Identify which cell holds the provided text, then report its [X, Y] central coordinate. 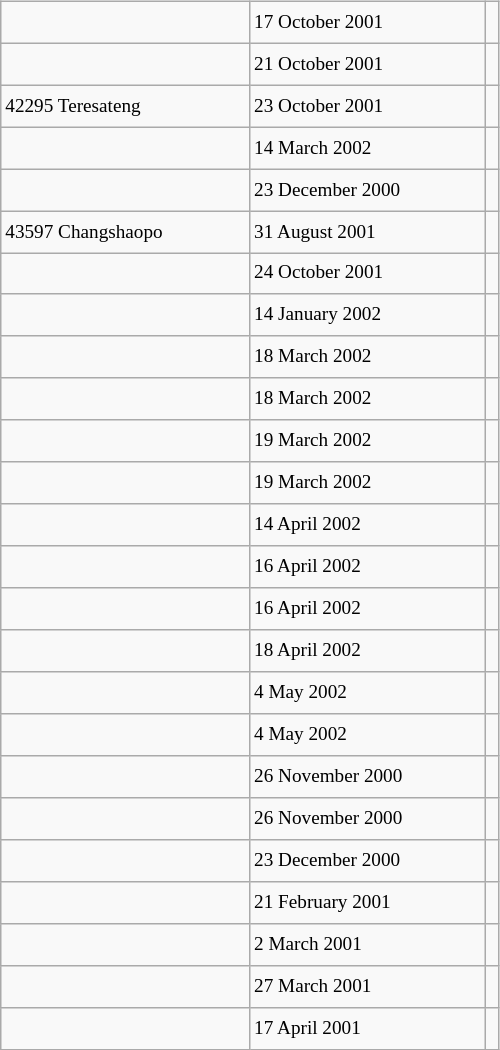
18 April 2002 [368, 651]
14 April 2002 [368, 525]
14 January 2002 [368, 315]
31 August 2001 [368, 232]
27 March 2001 [368, 986]
43597 Changshaopo [126, 232]
42295 Teresateng [126, 106]
21 October 2001 [368, 64]
17 October 2001 [368, 22]
21 February 2001 [368, 902]
17 April 2001 [368, 1028]
24 October 2001 [368, 274]
14 March 2002 [368, 148]
23 October 2001 [368, 106]
2 March 2001 [368, 944]
